From the cell containing the given text, extract its center point as [X, Y] coordinate. 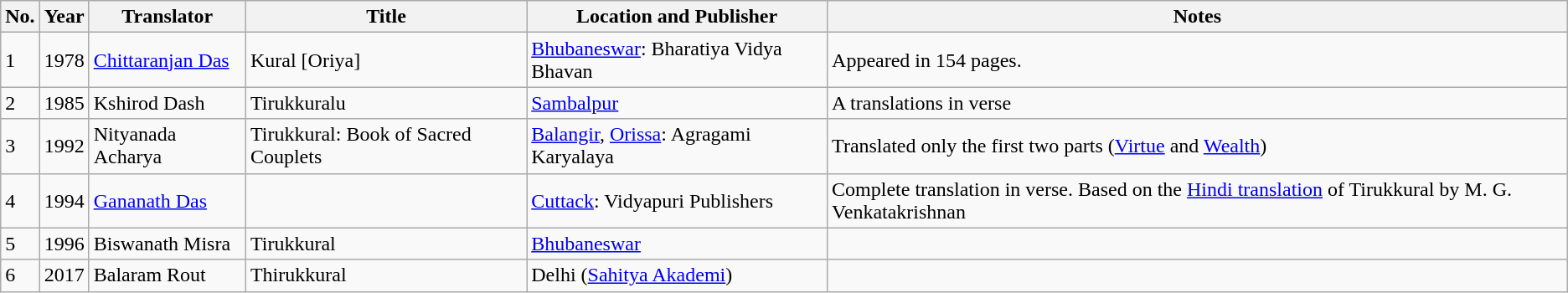
1996 [64, 244]
Thirukkural [385, 275]
Translated only the first two parts (Virtue and Wealth) [1198, 146]
3 [20, 146]
Kural [Oriya] [385, 60]
Tirukkuralu [385, 103]
Balangir, Orissa: Agragami Karyalaya [677, 146]
Balaram Rout [168, 275]
Biswanath Misra [168, 244]
Year [64, 17]
Chittaranjan Das [168, 60]
Nityanada Acharya [168, 146]
Bhubaneswar [677, 244]
2017 [64, 275]
Notes [1198, 17]
Tirukkural [385, 244]
No. [20, 17]
Delhi (Sahitya Akademi) [677, 275]
Tirukkural: Book of Sacred Couplets [385, 146]
1992 [64, 146]
Gananath Das [168, 201]
6 [20, 275]
4 [20, 201]
Complete translation in verse. Based on the Hindi translation of Tirukkural by M. G. Venkatakrishnan [1198, 201]
Appeared in 154 pages. [1198, 60]
1978 [64, 60]
Title [385, 17]
Sambalpur [677, 103]
Kshirod Dash [168, 103]
Translator [168, 17]
1 [20, 60]
Cuttack: Vidyapuri Publishers [677, 201]
2 [20, 103]
1994 [64, 201]
A translations in verse [1198, 103]
Location and Publisher [677, 17]
1985 [64, 103]
Bhubaneswar: Bharatiya Vidya Bhavan [677, 60]
5 [20, 244]
